Extract the [X, Y] coordinate from the center of the cell holding the provided text.  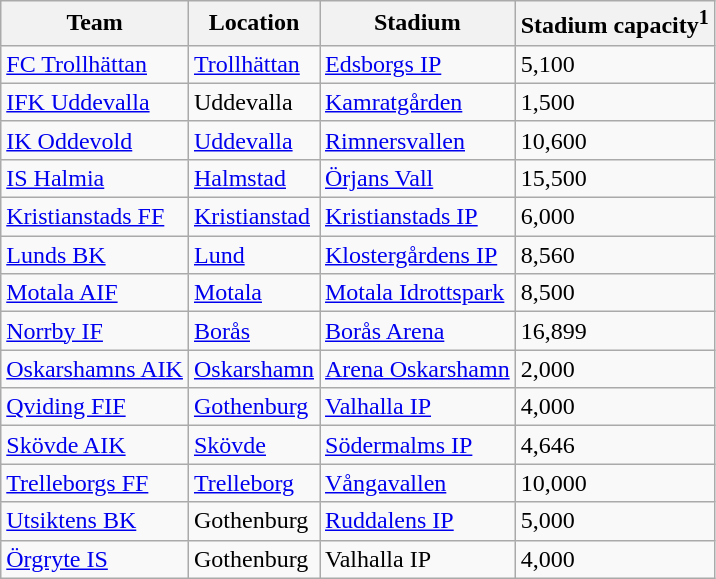
Lund [254, 255]
16,899 [614, 331]
5,100 [614, 64]
Rimnersvallen [418, 140]
Ruddalens IP [418, 521]
Vångavallen [418, 483]
15,500 [614, 178]
Skövde [254, 445]
Team [95, 24]
Kristianstads IP [418, 217]
Klostergårdens IP [418, 255]
Borås Arena [418, 331]
Motala [254, 293]
2,000 [614, 369]
Arena Oskarshamn [418, 369]
IK Oddevold [95, 140]
6,000 [614, 217]
Örjans Vall [418, 178]
Trelleborgs FF [95, 483]
Kristianstad [254, 217]
Stadium [418, 24]
FC Trollhättan [95, 64]
Kamratgården [418, 102]
1,500 [614, 102]
Borås [254, 331]
Location [254, 24]
IFK Uddevalla [95, 102]
10,000 [614, 483]
Trelleborg [254, 483]
Kristianstads FF [95, 217]
10,600 [614, 140]
Trollhättan [254, 64]
Utsiktens BK [95, 521]
Halmstad [254, 178]
Södermalms IP [418, 445]
5,000 [614, 521]
Örgryte IS [95, 559]
Stadium capacity1 [614, 24]
IS Halmia [95, 178]
Edsborgs IP [418, 64]
Oskarshamn [254, 369]
Skövde AIK [95, 445]
Oskarshamns AIK [95, 369]
Motala Idrottspark [418, 293]
Motala AIF [95, 293]
4,646 [614, 445]
8,560 [614, 255]
8,500 [614, 293]
Norrby IF [95, 331]
Lunds BK [95, 255]
Qviding FIF [95, 407]
